Identify which cell holds the provided text, then report its (x, y) central coordinate. 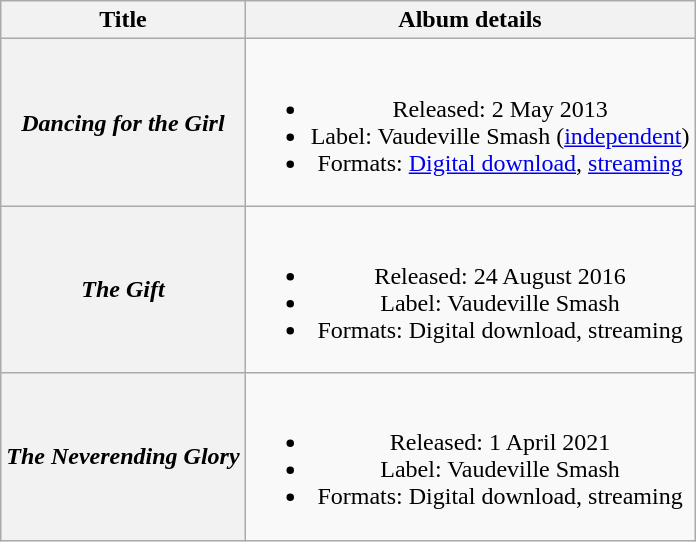
Dancing for the Girl (123, 122)
Album details (470, 20)
Title (123, 20)
The Gift (123, 290)
Released: 1 April 2021Label: Vaudeville SmashFormats: Digital download, streaming (470, 456)
Released: 24 August 2016Label: Vaudeville SmashFormats: Digital download, streaming (470, 290)
Released: 2 May 2013Label: Vaudeville Smash (independent)Formats: Digital download, streaming (470, 122)
The Neverending Glory (123, 456)
